Capture the cell that displays the provided text and extract its [X, Y] central coordinate. 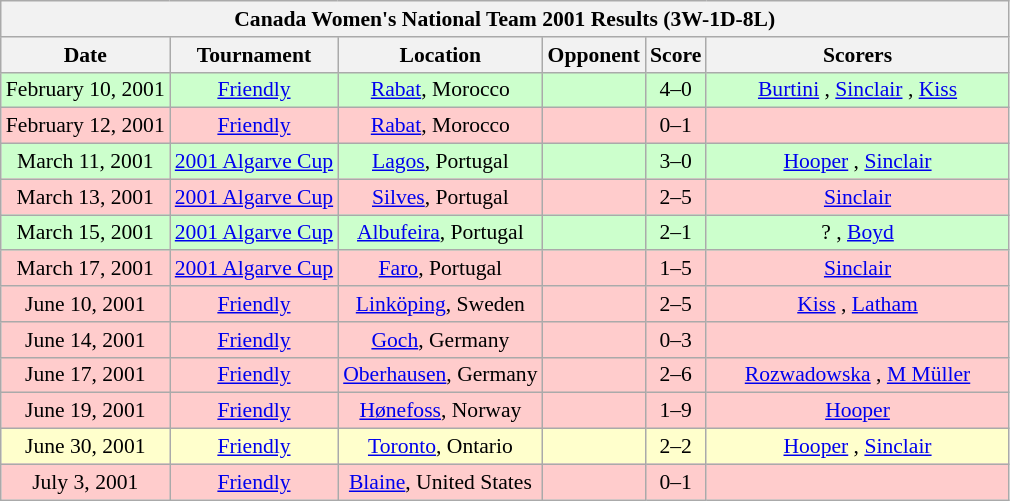
Silves, Portugal [440, 197]
Blaine, United States [440, 482]
Faro, Portugal [440, 269]
Hønefoss, Norway [440, 411]
Canada Women's National Team 2001 Results (3W-1D-8L) [505, 19]
Toronto, Ontario [440, 447]
Burtini , Sinclair , Kiss [857, 90]
? , Boyd [857, 233]
Scorers [857, 55]
June 17, 2001 [86, 375]
4–0 [676, 90]
Albufeira, Portugal [440, 233]
March 17, 2001 [86, 269]
March 15, 2001 [86, 233]
Location [440, 55]
March 11, 2001 [86, 162]
Score [676, 55]
2–1 [676, 233]
Linköping, Sweden [440, 304]
June 10, 2001 [86, 304]
Tournament [254, 55]
June 30, 2001 [86, 447]
March 13, 2001 [86, 197]
2–2 [676, 447]
June 14, 2001 [86, 340]
Date [86, 55]
Goch, Germany [440, 340]
2–6 [676, 375]
Hooper [857, 411]
Lagos, Portugal [440, 162]
1–9 [676, 411]
Oberhausen, Germany [440, 375]
February 10, 2001 [86, 90]
3–0 [676, 162]
Opponent [594, 55]
0–3 [676, 340]
July 3, 2001 [86, 482]
Kiss , Latham [857, 304]
February 12, 2001 [86, 126]
1–5 [676, 269]
Rozwadowska , M Müller [857, 375]
June 19, 2001 [86, 411]
